Find where the given text appears and provide that cell's center as (X, Y) coordinate. 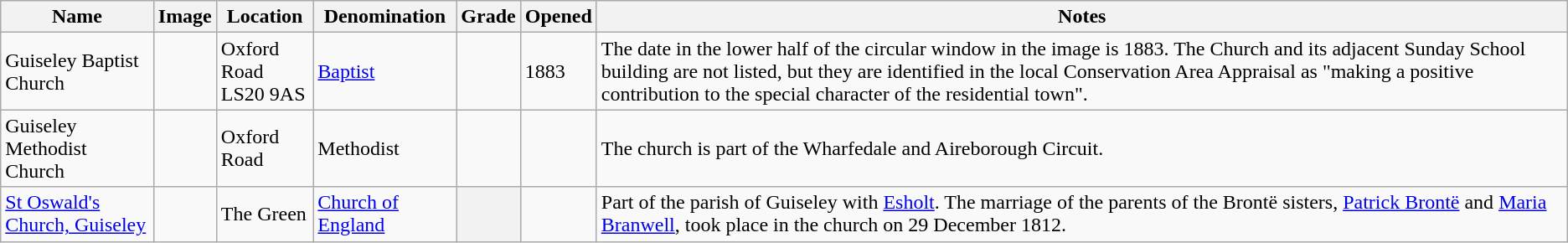
Image (184, 17)
Methodist (385, 148)
The Green (265, 215)
Denomination (385, 17)
Guiseley Methodist Church (77, 148)
Oxford Road (265, 148)
Location (265, 17)
The church is part of the Wharfedale and Aireborough Circuit. (1082, 148)
Opened (558, 17)
Baptist (385, 71)
Church of England (385, 215)
Guiseley Baptist Church (77, 71)
Name (77, 17)
St Oswald's Church, Guiseley (77, 215)
Notes (1082, 17)
1883 (558, 71)
Oxford RoadLS20 9AS (265, 71)
Grade (488, 17)
